Determine the [X, Y] coordinate at the center of the cell enclosing the given text.  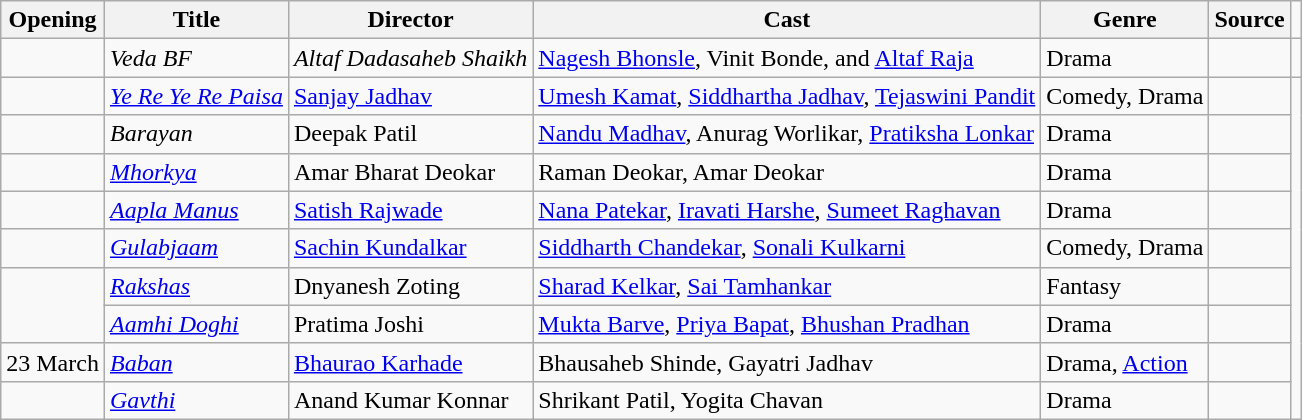
Veda BF [196, 58]
Anand Kumar Konnar [410, 400]
Opening [53, 20]
Dnyanesh Zoting [410, 286]
Sanjay Jadhav [410, 96]
Sharad Kelkar, Sai Tamhankar [787, 286]
Ye Re Ye Re Paisa [196, 96]
Deepak Patil [410, 134]
Bhaurao Karhade [410, 362]
23 March [53, 362]
Bhausaheb Shinde, Gayatri Jadhav [787, 362]
Raman Deokar, Amar Deokar [787, 172]
Shrikant Patil, Yogita Chavan [787, 400]
Director [410, 20]
Sachin Kundalkar [410, 248]
Genre [1125, 20]
Gavthi [196, 400]
Mhorkya [196, 172]
Source [1250, 20]
Aapla Manus [196, 210]
Umesh Kamat, Siddhartha Jadhav, Tejaswini Pandit [787, 96]
Amar Bharat Deokar [410, 172]
Pratima Joshi [410, 324]
Satish Rajwade [410, 210]
Drama, Action [1125, 362]
Fantasy [1125, 286]
Nandu Madhav, Anurag Worlikar, Pratiksha Lonkar [787, 134]
Gulabjaam [196, 248]
Siddharth Chandekar, Sonali Kulkarni [787, 248]
Barayan [196, 134]
Rakshas [196, 286]
Baban [196, 362]
Cast [787, 20]
Nagesh Bhonsle, Vinit Bonde, and Altaf Raja [787, 58]
Title [196, 20]
Nana Patekar, Iravati Harshe, Sumeet Raghavan [787, 210]
Mukta Barve, Priya Bapat, Bhushan Pradhan [787, 324]
Altaf Dadasaheb Shaikh [410, 58]
Aamhi Doghi [196, 324]
